From the cell containing the given text, extract its center point as [X, Y] coordinate. 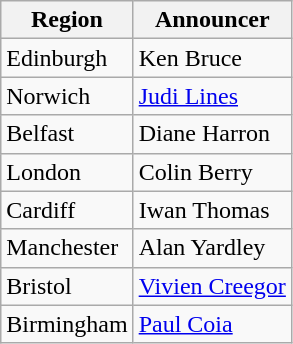
Vivien Creegor [212, 286]
Diane Harron [212, 134]
Alan Yardley [212, 248]
London [67, 172]
Bristol [67, 286]
Iwan Thomas [212, 210]
Ken Bruce [212, 58]
Region [67, 20]
Norwich [67, 96]
Cardiff [67, 210]
Colin Berry [212, 172]
Belfast [67, 134]
Paul Coia [212, 324]
Birmingham [67, 324]
Edinburgh [67, 58]
Announcer [212, 20]
Manchester [67, 248]
Judi Lines [212, 96]
